Output the [x, y] coordinate of the center of the cell containing the given text.  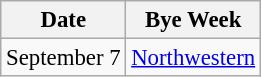
September 7 [64, 58]
Date [64, 20]
Bye Week [194, 20]
Northwestern [194, 58]
